Provide the (X, Y) coordinate of the cell's center where the given text is located.  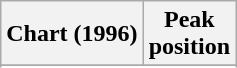
Chart (1996) (72, 34)
Peakposition (189, 34)
